Pinpoint the cell where the given text exists, returning its [x, y] midpoint coordinate. 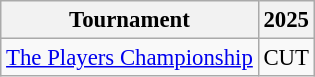
2025 [286, 20]
Tournament [130, 20]
The Players Championship [130, 58]
CUT [286, 58]
